Locate the cell with the specified text and output its (x, y) center coordinate. 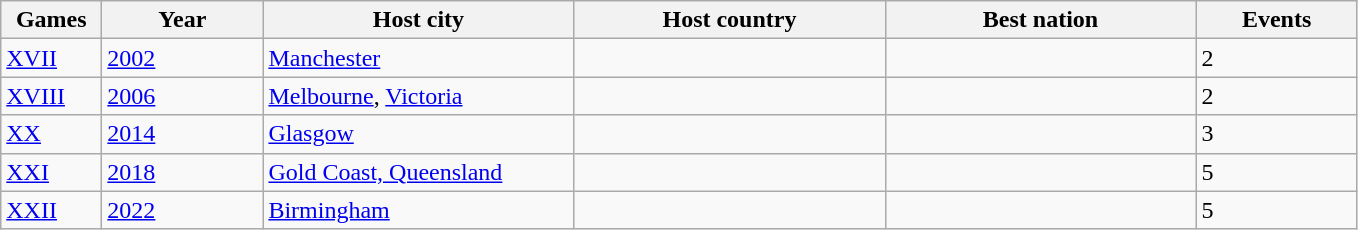
Melbourne, Victoria (418, 96)
Manchester (418, 58)
2018 (182, 172)
Host city (418, 20)
XXII (52, 210)
2002 (182, 58)
Gold Coast, Queensland (418, 172)
XX (52, 134)
Year (182, 20)
Events (1276, 20)
Glasgow (418, 134)
Host country (730, 20)
Birmingham (418, 210)
XVII (52, 58)
2014 (182, 134)
2006 (182, 96)
Games (52, 20)
Best nation (1040, 20)
2022 (182, 210)
XXI (52, 172)
XVIII (52, 96)
3 (1276, 134)
